Pinpoint the cell where the given text exists, returning its (X, Y) midpoint coordinate. 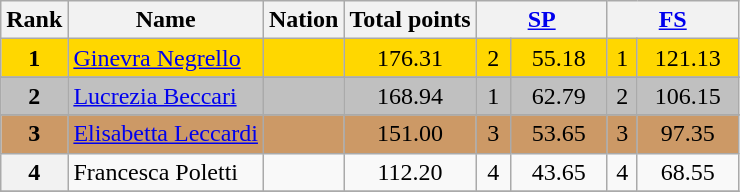
FS (672, 20)
Lucrezia Beccari (166, 96)
Total points (410, 20)
151.00 (410, 134)
43.65 (558, 172)
55.18 (558, 58)
Ginevra Negrello (166, 58)
53.65 (558, 134)
168.94 (410, 96)
Francesca Poletti (166, 172)
121.13 (688, 58)
106.15 (688, 96)
68.55 (688, 172)
Rank (34, 20)
97.35 (688, 134)
Elisabetta Leccardi (166, 134)
112.20 (410, 172)
Nation (303, 20)
176.31 (410, 58)
SP (542, 20)
62.79 (558, 96)
Name (166, 20)
